Provide the [x, y] coordinate of the cell's center where the given text is located.  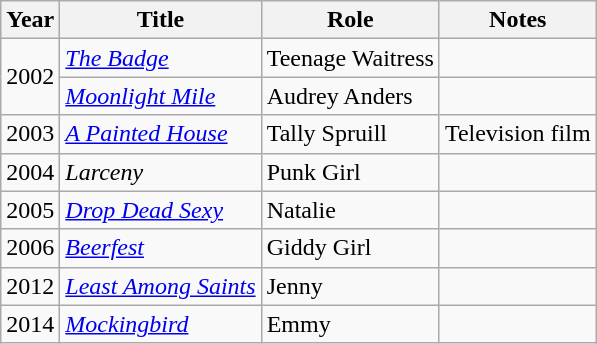
2012 [30, 286]
Larceny [160, 172]
Jenny [350, 286]
Audrey Anders [350, 96]
Giddy Girl [350, 248]
2006 [30, 248]
Tally Spruill [350, 134]
2003 [30, 134]
Mockingbird [160, 324]
Beerfest [160, 248]
Year [30, 20]
Drop Dead Sexy [160, 210]
2004 [30, 172]
Moonlight Mile [160, 96]
Title [160, 20]
A Painted House [160, 134]
Teenage Waitress [350, 58]
Least Among Saints [160, 286]
Punk Girl [350, 172]
2005 [30, 210]
Notes [518, 20]
2014 [30, 324]
2002 [30, 77]
Television film [518, 134]
The Badge [160, 58]
Emmy [350, 324]
Role [350, 20]
Natalie [350, 210]
